Provide the [X, Y] coordinate of the cell's center where the given text is located.  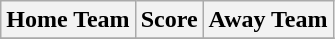
Score [169, 20]
Away Team [268, 20]
Home Team [68, 20]
